Capture the cell that displays the provided text and extract its [x, y] central coordinate. 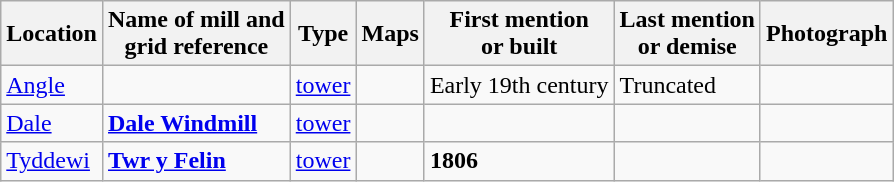
1806 [519, 161]
Maps [390, 34]
Type [323, 34]
Location [52, 34]
Angle [52, 85]
Tyddewi [52, 161]
Early 19th century [519, 85]
Photograph [826, 34]
Truncated [687, 85]
First mentionor built [519, 34]
Last mention or demise [687, 34]
Dale Windmill [196, 123]
Twr y Felin [196, 161]
Name of mill andgrid reference [196, 34]
Dale [52, 123]
